Scan for the cell matching the given text and deliver its (X, Y) coordinate at center. 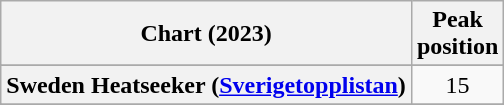
Peakposition (457, 34)
Chart (2023) (206, 34)
Sweden Heatseeker (Sverigetopplistan) (206, 85)
15 (457, 85)
